Return the (x, y) coordinate for the center point of the cell that contains the specified text.  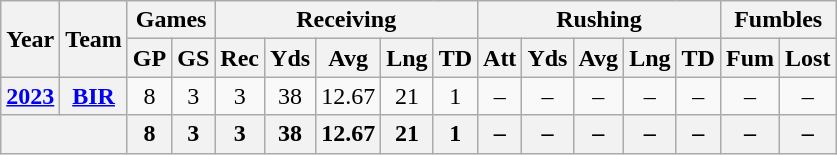
Year (30, 39)
GS (194, 58)
Rushing (600, 20)
Lost (808, 58)
GP (149, 58)
Team (94, 39)
Fumbles (778, 20)
2023 (30, 96)
BIR (94, 96)
Rec (240, 58)
Att (500, 58)
Fum (750, 58)
Receiving (346, 20)
Games (170, 20)
